Identify which cell holds the provided text, then report its (x, y) central coordinate. 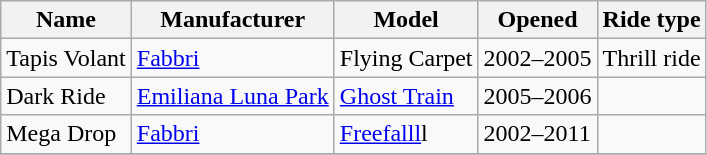
Thrill ride (652, 58)
Name (66, 20)
Model (406, 20)
Opened (538, 20)
Mega Drop (66, 134)
Flying Carpet (406, 58)
Ghost Train (406, 96)
2005–2006 (538, 96)
Freefallll (406, 134)
2002–2005 (538, 58)
Ride type (652, 20)
Dark Ride (66, 96)
Emiliana Luna Park (232, 96)
2002–2011 (538, 134)
Manufacturer (232, 20)
Tapis Volant (66, 58)
